Extract the [X, Y] coordinate from the center of the cell holding the provided text.  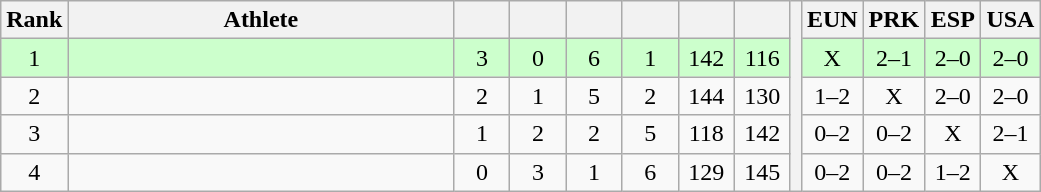
129 [706, 172]
116 [762, 58]
USA [1010, 20]
130 [762, 96]
EUN [832, 20]
118 [706, 134]
144 [706, 96]
ESP [953, 20]
145 [762, 172]
Rank [34, 20]
4 [34, 172]
PRK [894, 20]
Athlete [261, 20]
